Detect which cell encompasses the target text, then output its [X, Y] center coordinate. 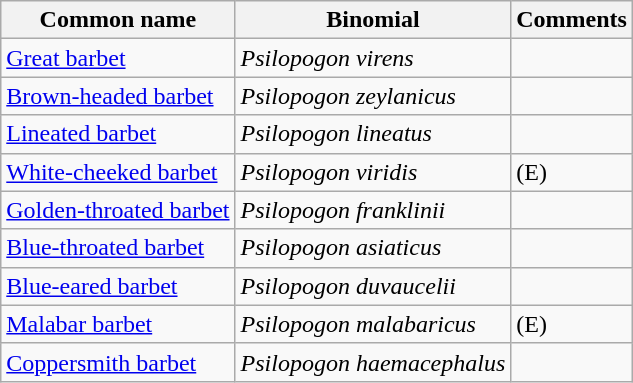
Malabar barbet [118, 324]
Blue-eared barbet [118, 286]
Psilopogon zeylanicus [373, 96]
Psilopogon duvaucelii [373, 286]
Brown-headed barbet [118, 96]
Psilopogon asiaticus [373, 248]
Psilopogon franklinii [373, 210]
Lineated barbet [118, 134]
Psilopogon viridis [373, 172]
Psilopogon haemacephalus [373, 362]
Great barbet [118, 58]
Comments [572, 20]
Blue-throated barbet [118, 248]
Psilopogon lineatus [373, 134]
Psilopogon virens [373, 58]
Coppersmith barbet [118, 362]
Golden-throated barbet [118, 210]
White-cheeked barbet [118, 172]
Common name [118, 20]
Psilopogon malabaricus [373, 324]
Binomial [373, 20]
